Extract the (X, Y) coordinate from the center of the cell holding the provided text.  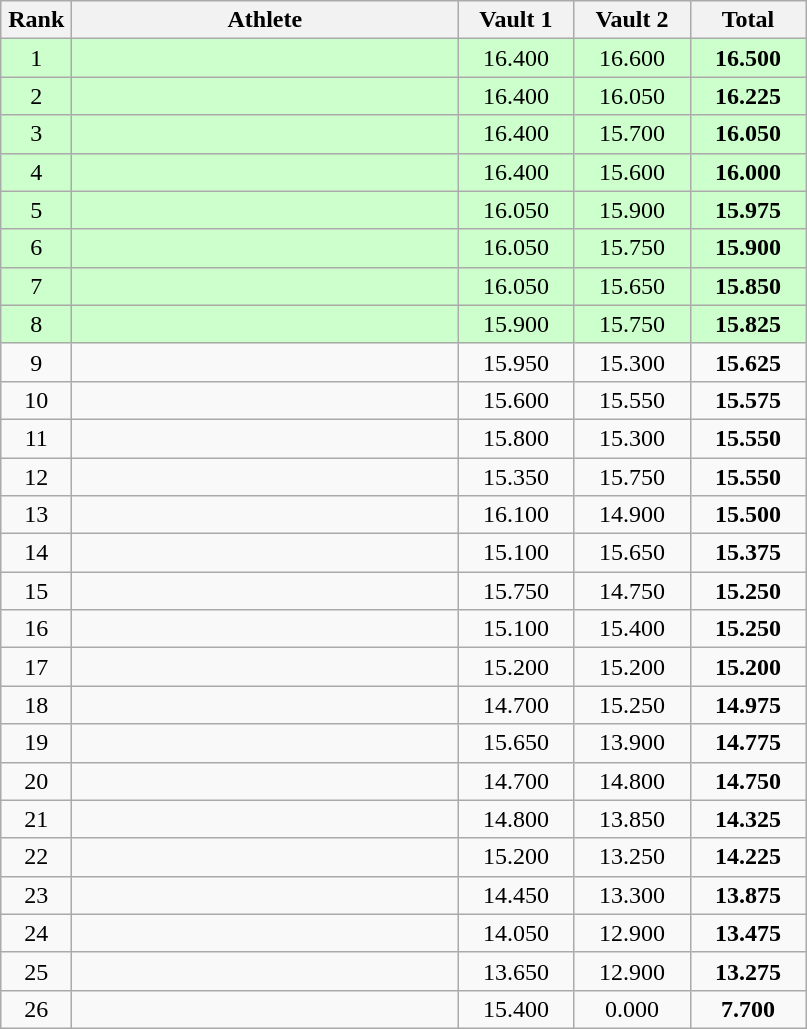
14.050 (516, 933)
Vault 1 (516, 20)
4 (36, 172)
16.100 (516, 515)
13.475 (748, 933)
Vault 2 (632, 20)
7 (36, 286)
13.875 (748, 895)
1 (36, 58)
15.375 (748, 553)
13.650 (516, 971)
11 (36, 438)
19 (36, 743)
14 (36, 553)
16.000 (748, 172)
26 (36, 1009)
15.625 (748, 362)
10 (36, 400)
25 (36, 971)
Rank (36, 20)
5 (36, 210)
Total (748, 20)
6 (36, 248)
13 (36, 515)
15 (36, 591)
18 (36, 705)
8 (36, 324)
Athlete (265, 20)
13.250 (632, 857)
13.850 (632, 819)
13.900 (632, 743)
14.450 (516, 895)
24 (36, 933)
15.975 (748, 210)
16.500 (748, 58)
3 (36, 134)
15.825 (748, 324)
23 (36, 895)
13.275 (748, 971)
14.900 (632, 515)
16.225 (748, 96)
7.700 (748, 1009)
14.775 (748, 743)
15.500 (748, 515)
15.850 (748, 286)
14.225 (748, 857)
0.000 (632, 1009)
15.700 (632, 134)
9 (36, 362)
16 (36, 629)
15.575 (748, 400)
15.800 (516, 438)
13.300 (632, 895)
2 (36, 96)
21 (36, 819)
14.975 (748, 705)
14.325 (748, 819)
20 (36, 781)
22 (36, 857)
16.600 (632, 58)
17 (36, 667)
15.350 (516, 477)
15.950 (516, 362)
12 (36, 477)
